Scan for the cell matching the given text and deliver its [X, Y] coordinate at center. 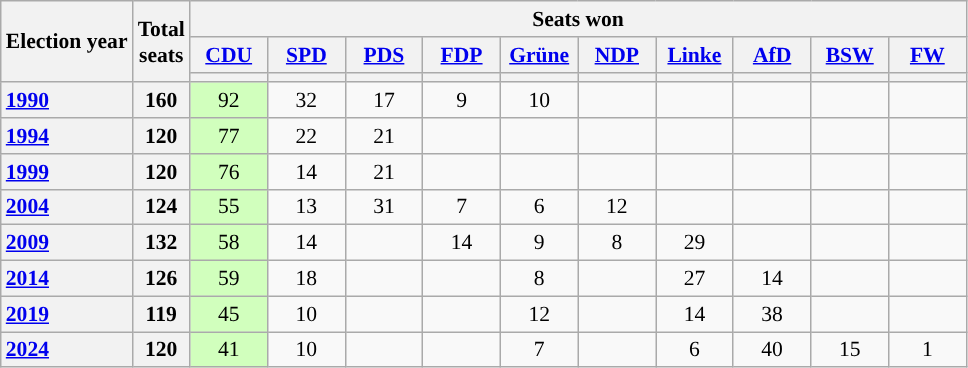
17 [384, 101]
13 [307, 207]
Election year [67, 42]
AfD [772, 55]
160 [162, 101]
15 [850, 350]
22 [307, 136]
76 [229, 172]
CDU [229, 55]
PDS [384, 55]
32 [307, 101]
27 [695, 279]
29 [695, 243]
124 [162, 207]
FDP [462, 55]
Totalseats [162, 42]
BSW [850, 55]
SPD [307, 55]
2009 [67, 243]
92 [229, 101]
132 [162, 243]
1999 [67, 172]
31 [384, 207]
2024 [67, 350]
1990 [67, 101]
119 [162, 314]
40 [772, 350]
2019 [67, 314]
126 [162, 279]
1994 [67, 136]
41 [229, 350]
Grüne [539, 55]
NDP [617, 55]
2014 [67, 279]
45 [229, 314]
59 [229, 279]
1 [928, 350]
77 [229, 136]
58 [229, 243]
2004 [67, 207]
18 [307, 279]
Linke [695, 55]
38 [772, 314]
FW [928, 55]
55 [229, 207]
Seats won [578, 19]
